From the cell containing the given text, extract its center point as [x, y] coordinate. 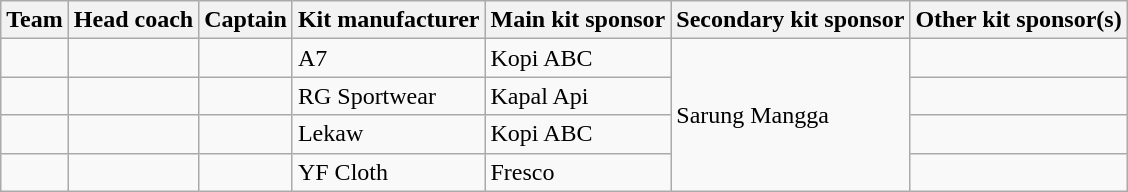
Other kit sponsor(s) [1018, 20]
Kapal Api [578, 96]
Fresco [578, 172]
YF Cloth [388, 172]
Sarung Mangga [790, 115]
Secondary kit sponsor [790, 20]
Captain [246, 20]
Main kit sponsor [578, 20]
RG Sportwear [388, 96]
Lekaw [388, 134]
Kit manufacturer [388, 20]
Team [35, 20]
A7 [388, 58]
Head coach [133, 20]
